Output the [X, Y] coordinate of the center of the cell containing the given text.  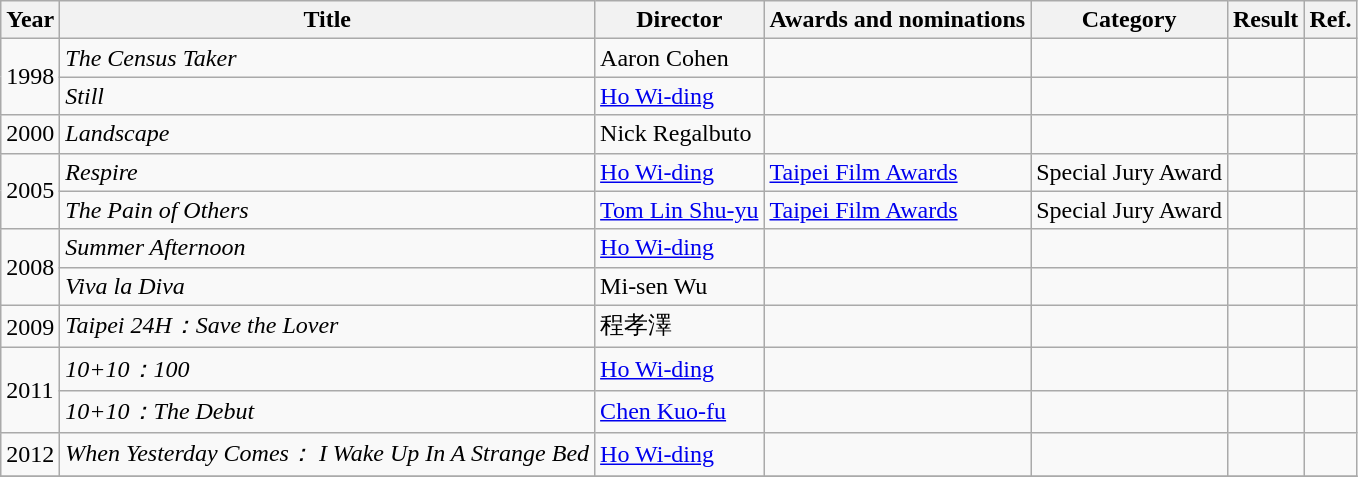
1998 [30, 77]
2008 [30, 267]
2009 [30, 326]
Viva la Diva [328, 286]
Taipei 24H：Save the Lover [328, 326]
Result [1265, 20]
2012 [30, 454]
10+10：The Debut [328, 412]
Ref. [1330, 20]
Mi-sen Wu [680, 286]
Aaron Cohen [680, 58]
The Pain of Others [328, 210]
Director [680, 20]
Nick Regalbuto [680, 134]
2005 [30, 191]
When Yesterday Comes： I Wake Up In A Strange Bed [328, 454]
Respire [328, 172]
Landscape [328, 134]
Year [30, 20]
Awards and nominations [898, 20]
程孝澤 [680, 326]
The Census Taker [328, 58]
Summer Afternoon [328, 248]
2000 [30, 134]
2011 [30, 390]
Still [328, 96]
10+10：100 [328, 370]
Chen Kuo-fu [680, 412]
Category [1130, 20]
Tom Lin Shu-yu [680, 210]
Title [328, 20]
